Return the [x, y] coordinate for the center point of the cell that contains the specified text.  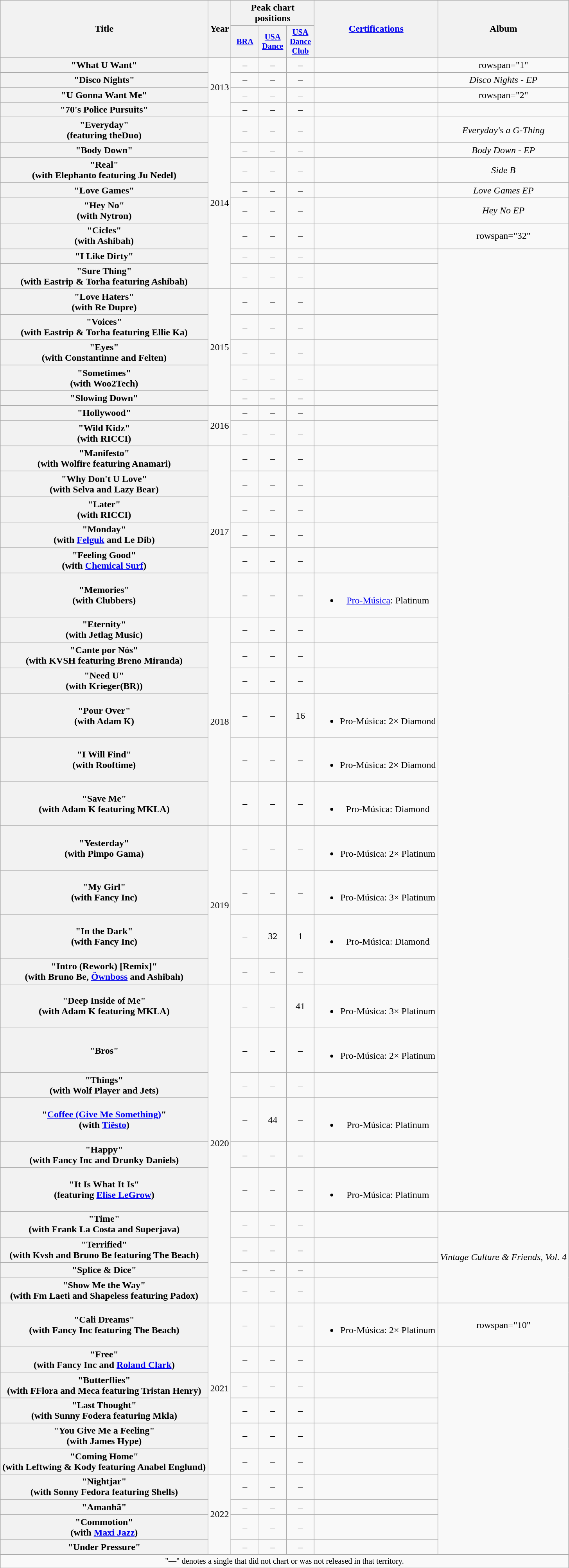
"Hollywood" [104, 413]
"Disco Nights" [104, 80]
2016 [220, 426]
41 [300, 1006]
USADance [273, 42]
"Time" (with Frank La Costa and Superjava) [104, 1224]
"Coming Home" (with Leftwing & Kody featuring Anabel Englund) [104, 1462]
Year [220, 29]
Certifications [376, 29]
"Voices"(with Eastrip & Torha featuring Ellie Ka) [104, 327]
USADance Club [300, 42]
2013 [220, 87]
"70's Police Pursuits" [104, 110]
32 [273, 936]
rowspan="1" [503, 65]
2022 [220, 1514]
"Slowing Down" [104, 398]
rowspan="2" [503, 95]
2018 [220, 721]
2019 [220, 905]
"Bros" [104, 1051]
"In the Dark"(with Fancy Inc) [104, 936]
1 [300, 936]
Title [104, 29]
"Why Don't U Love"(with Selva and Lazy Bear) [104, 484]
2020 [220, 1144]
"Coffee (Give Me Something)"(with Tiësto) [104, 1120]
"Amanhã" [104, 1507]
"U Gonna Want Me" [104, 95]
Everyday's a G-Thing [503, 130]
"Need U"(with Krieger(BR)) [104, 681]
"Cali Dreams" (with Fancy Inc featuring The Beach) [104, 1325]
Disco Nights - EP [503, 80]
"—" denotes a single that did not chart or was not released in that territory. [285, 1561]
"Body Down" [104, 150]
Vintage Culture & Friends, Vol. 4 [503, 1257]
Body Down - EP [503, 150]
"Manifesto"(with Wolfire featuring Anamari) [104, 459]
"I Like Dirty" [104, 256]
"Butterflies" (with FFlora and Meca featuring Tristan Henry) [104, 1385]
"Eyes"(with Constantinne and Felten) [104, 353]
"Free" (with Fancy Inc and Roland Clark) [104, 1359]
"Cante por Nós"(with KVSH featuring Breno Miranda) [104, 655]
"Splice & Dice" [104, 1270]
"Save Me"(with Adam K featuring MKLA) [104, 804]
"Love Haters"(with Re Dupre) [104, 302]
"Pour Over"(with Adam K) [104, 715]
"Happy" (with Fancy Inc and Drunky Daniels) [104, 1155]
rowspan="10" [503, 1325]
"Intro (Rework) [Remix]"(with Bruno Be, Öwnboss and Ashibah) [104, 972]
"Terrified" (with Kvsh and Bruno Be featuring The Beach) [104, 1250]
"Sure Thing"(with Eastrip & Torha featuring Ashibah) [104, 276]
2017 [220, 532]
2021 [220, 1388]
44 [273, 1120]
"My Girl"(with Fancy Inc) [104, 892]
"Love Games" [104, 190]
"Things" (with Wolf Player and Jets) [104, 1085]
2015 [220, 347]
"Cicles"(with Ashibah) [104, 236]
Hey No EP [503, 210]
"What U Want" [104, 65]
"Hey No"(with Nytron) [104, 210]
Album [503, 29]
"It Is What It Is" (featuring Elise LeGrow) [104, 1190]
Peak chart positions [273, 13]
"Later"(with RICCI) [104, 510]
Side B [503, 170]
"Show Me the Way" (with Fm Laeti and Shapeless featuring Padox) [104, 1290]
"Memories"(with Clubbers) [104, 595]
"Everyday"(featuring theDuo) [104, 130]
rowspan="32" [503, 236]
"You Give Me a Feeling" (with James Hype) [104, 1436]
"Last Thought" (with Sunny Fodera featuring Mkla) [104, 1410]
"Real"(with Elephanto featuring Ju Nedel) [104, 170]
16 [300, 715]
"Deep Inside of Me"(with Adam K featuring MKLA) [104, 1006]
"Commotion" (with Maxi Jazz) [104, 1527]
"Yesterday"(with Pimpo Gama) [104, 848]
2014 [220, 203]
"Monday"(with Felguk and Le Dib) [104, 535]
Love Games EP [503, 190]
"Nightjar" (with Sonny Fedora featuring Shells) [104, 1487]
"Wild Kidz"(with RICCI) [104, 433]
"Sometimes"(with Woo2Tech) [104, 378]
"Under Pressure" [104, 1547]
"Eternity"(with Jetlag Music) [104, 630]
"Feeling Good"(with Chemical Surf) [104, 560]
BRA [245, 42]
"I Will Find"(with Rooftime) [104, 760]
